Provide the (x, y) coordinate of the cell's center where the given text is located.  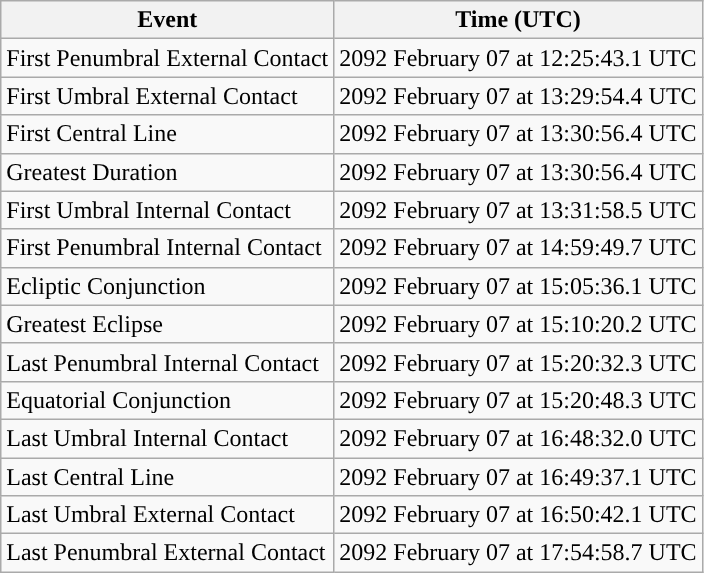
First Penumbral Internal Contact (168, 248)
Greatest Duration (168, 172)
First Penumbral External Contact (168, 58)
2092 February 07 at 16:49:37.1 UTC (518, 477)
Time (UTC) (518, 20)
2092 February 07 at 12:25:43.1 UTC (518, 58)
2092 February 07 at 13:29:54.4 UTC (518, 96)
2092 February 07 at 15:05:36.1 UTC (518, 286)
2092 February 07 at 16:48:32.0 UTC (518, 438)
2092 February 07 at 14:59:49.7 UTC (518, 248)
Equatorial Conjunction (168, 400)
Last Umbral Internal Contact (168, 438)
2092 February 07 at 15:20:48.3 UTC (518, 400)
Last Penumbral Internal Contact (168, 362)
2092 February 07 at 16:50:42.1 UTC (518, 515)
2092 February 07 at 17:54:58.7 UTC (518, 553)
Last Umbral External Contact (168, 515)
2092 February 07 at 15:10:20.2 UTC (518, 324)
Last Central Line (168, 477)
Event (168, 20)
2092 February 07 at 15:20:32.3 UTC (518, 362)
First Umbral External Contact (168, 96)
First Central Line (168, 134)
Last Penumbral External Contact (168, 553)
First Umbral Internal Contact (168, 210)
Greatest Eclipse (168, 324)
Ecliptic Conjunction (168, 286)
2092 February 07 at 13:31:58.5 UTC (518, 210)
